From the cell containing the given text, extract its center point as [X, Y] coordinate. 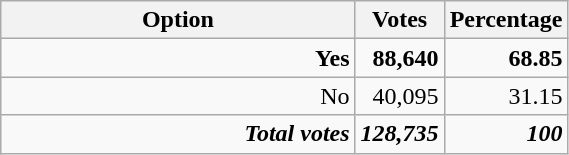
Yes [178, 58]
31.15 [506, 96]
128,735 [400, 134]
100 [506, 134]
No [178, 96]
Votes [400, 20]
88,640 [400, 58]
Percentage [506, 20]
68.85 [506, 58]
40,095 [400, 96]
Option [178, 20]
Total votes [178, 134]
